Detect which cell encompasses the target text, then output its [X, Y] center coordinate. 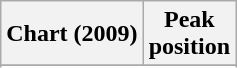
Peak position [189, 34]
Chart (2009) [72, 34]
